From the cell containing the given text, extract its center point as (X, Y) coordinate. 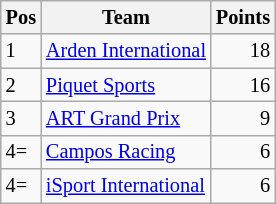
Points (243, 17)
18 (243, 51)
9 (243, 118)
16 (243, 85)
ART Grand Prix (126, 118)
Pos (21, 17)
Team (126, 17)
Arden International (126, 51)
iSport International (126, 186)
1 (21, 51)
2 (21, 85)
3 (21, 118)
Piquet Sports (126, 85)
Campos Racing (126, 152)
